Extract the [X, Y] coordinate from the center of the cell holding the provided text.  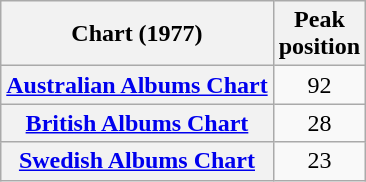
Australian Albums Chart [137, 85]
British Albums Chart [137, 123]
Peakposition [319, 34]
28 [319, 123]
92 [319, 85]
23 [319, 161]
Chart (1977) [137, 34]
Swedish Albums Chart [137, 161]
